Scan for the cell matching the given text and deliver its (x, y) coordinate at center. 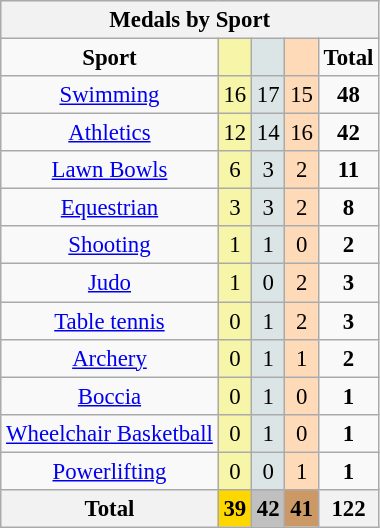
41 (302, 509)
11 (348, 170)
Table tennis (110, 321)
Archery (110, 358)
Sport (110, 58)
Wheelchair Basketball (110, 433)
Judo (110, 283)
48 (348, 95)
Medals by Sport (190, 20)
122 (348, 509)
Shooting (110, 245)
17 (268, 95)
6 (234, 170)
39 (234, 509)
8 (348, 208)
Boccia (110, 396)
Lawn Bowls (110, 170)
Powerlifting (110, 471)
12 (234, 133)
Athletics (110, 133)
14 (268, 133)
Equestrian (110, 208)
15 (302, 95)
Swimming (110, 95)
